Return the (x, y) coordinate for the center point of the cell that contains the specified text.  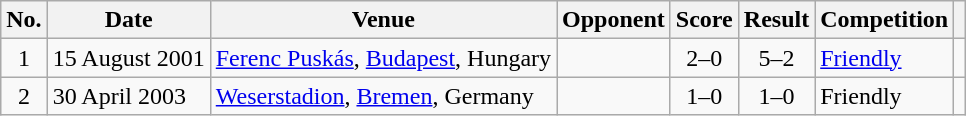
2 (24, 96)
30 April 2003 (128, 96)
5–2 (776, 58)
2–0 (704, 58)
Weserstadion, Bremen, Germany (383, 96)
Date (128, 20)
Venue (383, 20)
No. (24, 20)
Opponent (614, 20)
1 (24, 58)
Competition (884, 20)
Ferenc Puskás, Budapest, Hungary (383, 58)
Result (776, 20)
15 August 2001 (128, 58)
Score (704, 20)
